Capture the cell that displays the provided text and extract its [X, Y] central coordinate. 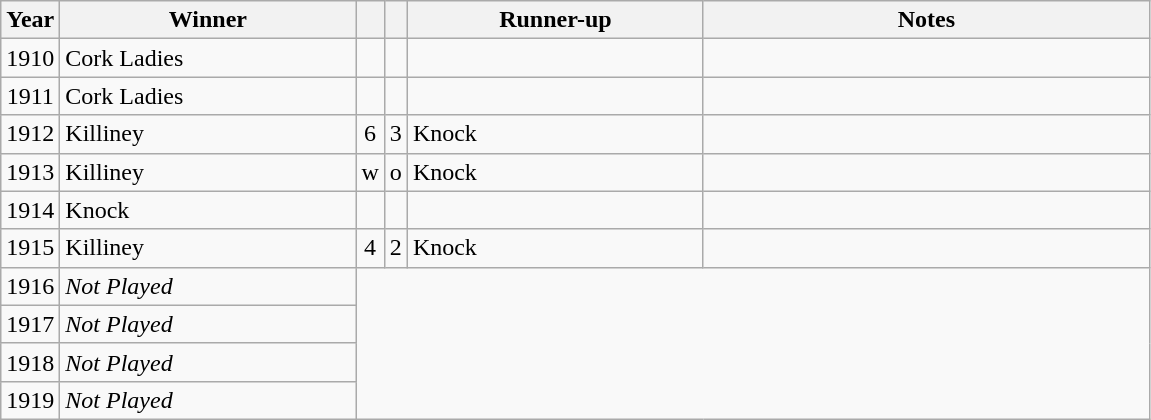
1914 [30, 210]
3 [396, 134]
1911 [30, 96]
6 [370, 134]
1919 [30, 400]
1913 [30, 172]
1915 [30, 248]
Runner-up [555, 20]
Winner [208, 20]
4 [370, 248]
w [370, 172]
1910 [30, 58]
2 [396, 248]
1917 [30, 324]
Notes [926, 20]
1918 [30, 362]
1912 [30, 134]
Year [30, 20]
1916 [30, 286]
o [396, 172]
